Find where the given text appears and provide that cell's center as [X, Y] coordinate. 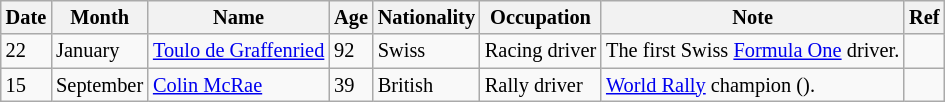
Age [351, 17]
The first Swiss Formula One driver. [752, 51]
World Rally champion (). [752, 85]
January [100, 51]
Colin McRae [238, 85]
Month [100, 17]
Toulo de Graffenried [238, 51]
Rally driver [540, 85]
Note [752, 17]
Racing driver [540, 51]
Ref [924, 17]
British [426, 85]
Name [238, 17]
Date [26, 17]
September [100, 85]
Swiss [426, 51]
15 [26, 85]
Occupation [540, 17]
22 [26, 51]
92 [351, 51]
39 [351, 85]
Nationality [426, 17]
